Locate the cell with the specified text and output its (x, y) center coordinate. 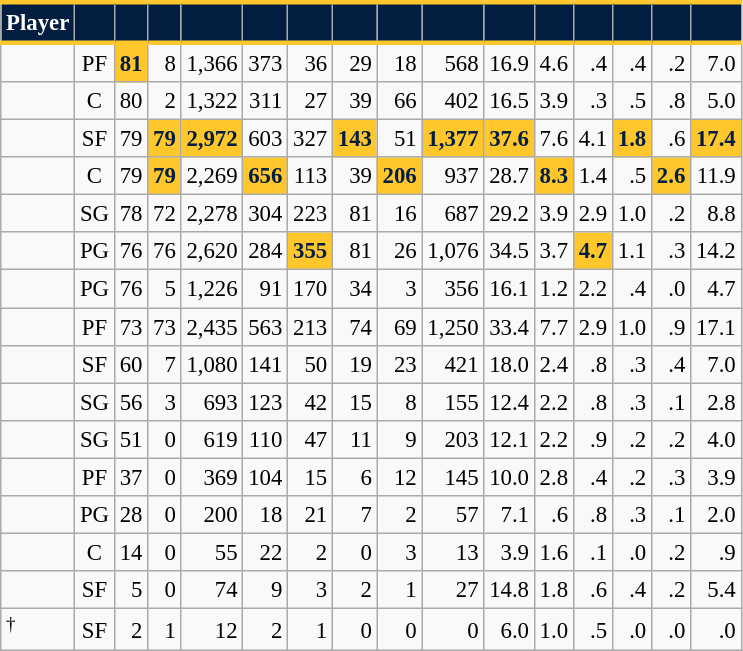
18.0 (509, 364)
69 (400, 327)
206 (400, 176)
34 (354, 289)
29 (354, 62)
80 (130, 101)
656 (266, 176)
91 (266, 289)
143 (354, 139)
568 (453, 62)
7.6 (554, 139)
42 (310, 402)
4.0 (716, 439)
1,080 (212, 364)
200 (212, 515)
937 (453, 176)
213 (310, 327)
1,250 (453, 327)
16.1 (509, 289)
10.0 (509, 477)
203 (453, 439)
304 (266, 214)
12.4 (509, 402)
† (38, 629)
2.0 (716, 515)
19 (354, 364)
33.4 (509, 327)
72 (164, 214)
421 (453, 364)
57 (453, 515)
14.8 (509, 590)
21 (310, 515)
23 (400, 364)
17.4 (716, 139)
29.2 (509, 214)
311 (266, 101)
16.5 (509, 101)
37 (130, 477)
1.4 (592, 176)
14.2 (716, 251)
327 (310, 139)
11.9 (716, 176)
55 (212, 552)
8.8 (716, 214)
36 (310, 62)
7.1 (509, 515)
7.7 (554, 327)
17.1 (716, 327)
13 (453, 552)
28 (130, 515)
37.6 (509, 139)
2,620 (212, 251)
2,278 (212, 214)
284 (266, 251)
687 (453, 214)
110 (266, 439)
402 (453, 101)
22 (266, 552)
2,269 (212, 176)
47 (310, 439)
2,435 (212, 327)
4.1 (592, 139)
170 (310, 289)
2.4 (554, 364)
50 (310, 364)
145 (453, 477)
28.7 (509, 176)
56 (130, 402)
5.0 (716, 101)
369 (212, 477)
2,972 (212, 139)
4.6 (554, 62)
16 (400, 214)
1.1 (632, 251)
155 (453, 402)
603 (266, 139)
141 (266, 364)
34.5 (509, 251)
3.7 (554, 251)
66 (400, 101)
1,322 (212, 101)
16.9 (509, 62)
1.2 (554, 289)
113 (310, 176)
14 (130, 552)
1.6 (554, 552)
104 (266, 477)
60 (130, 364)
355 (310, 251)
1,366 (212, 62)
1,076 (453, 251)
693 (212, 402)
8.3 (554, 176)
6 (354, 477)
78 (130, 214)
123 (266, 402)
373 (266, 62)
2.6 (672, 176)
6.0 (509, 629)
619 (212, 439)
5.4 (716, 590)
11 (354, 439)
356 (453, 289)
12.1 (509, 439)
563 (266, 327)
26 (400, 251)
Player (38, 22)
1,226 (212, 289)
223 (310, 214)
1,377 (453, 139)
